Output the [x, y] coordinate of the center of the cell containing the given text.  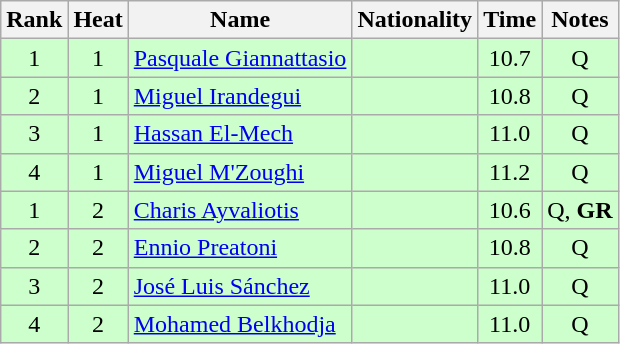
Mohamed Belkhodja [240, 324]
Hassan El-Mech [240, 134]
José Luis Sánchez [240, 286]
Notes [580, 20]
Heat [98, 20]
Charis Ayvaliotis [240, 210]
11.2 [510, 172]
Pasquale Giannattasio [240, 58]
Rank [34, 20]
Miguel Irandegui [240, 96]
Name [240, 20]
Miguel M'Zoughi [240, 172]
Ennio Preatoni [240, 248]
10.6 [510, 210]
10.7 [510, 58]
Q, GR [580, 210]
Nationality [415, 20]
Time [510, 20]
